From the cell containing the given text, extract its center point as (x, y) coordinate. 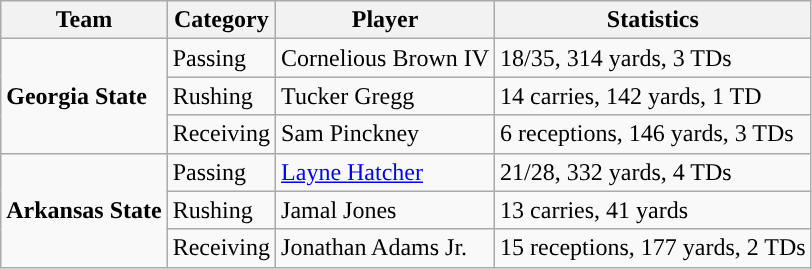
Category (221, 20)
Player (386, 20)
Jonathan Adams Jr. (386, 248)
Tucker Gregg (386, 96)
Arkansas State (84, 210)
13 carries, 41 yards (654, 210)
6 receptions, 146 yards, 3 TDs (654, 134)
18/35, 314 yards, 3 TDs (654, 58)
Statistics (654, 20)
Layne Hatcher (386, 172)
15 receptions, 177 yards, 2 TDs (654, 248)
Cornelious Brown IV (386, 58)
14 carries, 142 yards, 1 TD (654, 96)
Team (84, 20)
Sam Pinckney (386, 134)
21/28, 332 yards, 4 TDs (654, 172)
Georgia State (84, 96)
Jamal Jones (386, 210)
